Extract the (x, y) coordinate from the center of the cell holding the provided text.  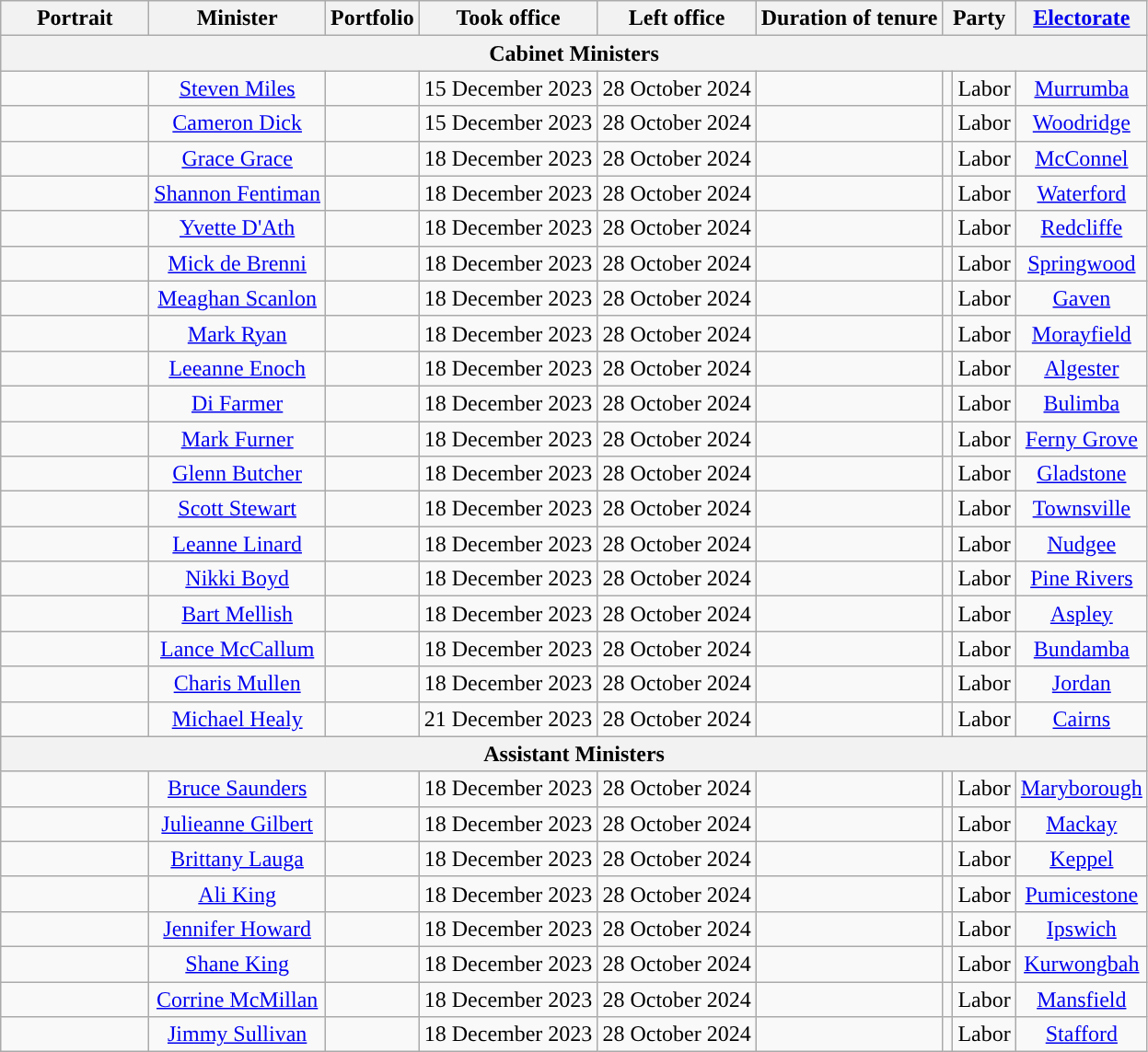
Leeanne Enoch (238, 368)
Kurwongbah (1081, 964)
Corrine McMillan (238, 999)
Pine Rivers (1081, 579)
Mick de Brenni (238, 263)
Stafford (1081, 1035)
Bundamba (1081, 649)
Mark Furner (238, 439)
Shannon Fentiman (238, 193)
Maryborough (1081, 789)
Cabinet Ministers (574, 53)
Di Farmer (238, 403)
21 December 2023 (508, 719)
Yvette D'Ath (238, 228)
Shane King (238, 964)
Leanne Linard (238, 544)
Keppel (1081, 859)
Electorate (1081, 18)
Charis Mullen (238, 684)
Cairns (1081, 719)
Bruce Saunders (238, 789)
Townsville (1081, 509)
Springwood (1081, 263)
Murrumba (1081, 88)
Meaghan Scanlon (238, 298)
Ferny Grove (1081, 439)
Scott Stewart (238, 509)
Waterford (1081, 193)
Brittany Lauga (238, 859)
Party (980, 18)
McConnel (1081, 158)
Portfolio (373, 18)
Mackay (1081, 824)
Jennifer Howard (238, 929)
Duration of tenure (849, 18)
Nudgee (1081, 544)
Aspley (1081, 614)
Took office (508, 18)
Michael Healy (238, 719)
Bart Mellish (238, 614)
Ipswich (1081, 929)
Algester (1081, 368)
Julieanne Gilbert (238, 824)
Jordan (1081, 684)
Steven Miles (238, 88)
Gladstone (1081, 474)
Mark Ryan (238, 333)
Pumicestone (1081, 894)
Glenn Butcher (238, 474)
Woodridge (1081, 123)
Left office (677, 18)
Redcliffe (1081, 228)
Bulimba (1081, 403)
Assistant Ministers (574, 754)
Morayfield (1081, 333)
Jimmy Sullivan (238, 1035)
Lance McCallum (238, 649)
Portrait (75, 18)
Grace Grace (238, 158)
Minister (238, 18)
Cameron Dick (238, 123)
Gaven (1081, 298)
Ali King (238, 894)
Nikki Boyd (238, 579)
Mansfield (1081, 999)
